Capture the cell that displays the provided text and extract its [x, y] central coordinate. 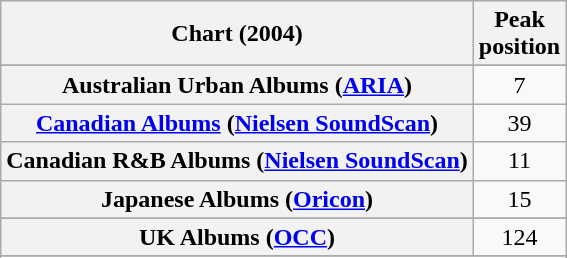
Australian Urban Albums (ARIA) [238, 85]
Canadian Albums (Nielsen SoundScan) [238, 123]
Peakposition [519, 34]
UK Albums (OCC) [238, 237]
Chart (2004) [238, 34]
39 [519, 123]
Canadian R&B Albums (Nielsen SoundScan) [238, 161]
11 [519, 161]
124 [519, 237]
Japanese Albums (Oricon) [238, 199]
7 [519, 85]
15 [519, 199]
